Extract the (x, y) coordinate from the center of the cell holding the provided text.  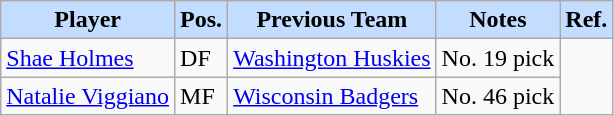
Pos. (202, 20)
DF (202, 58)
Washington Huskies (332, 58)
Wisconsin Badgers (332, 96)
MF (202, 96)
Shae Holmes (88, 58)
Natalie Viggiano (88, 96)
No. 46 pick (498, 96)
Player (88, 20)
Ref. (586, 20)
Notes (498, 20)
Previous Team (332, 20)
No. 19 pick (498, 58)
